Capture the cell that displays the provided text and extract its [X, Y] central coordinate. 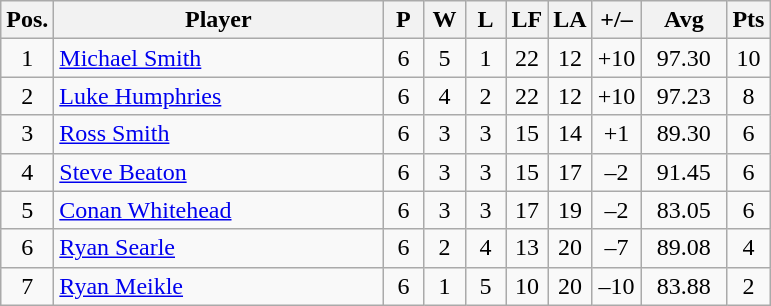
14 [570, 134]
83.05 [684, 210]
Luke Humphries [218, 96]
Pts [748, 20]
97.23 [684, 96]
Player [218, 20]
Conan Whitehead [218, 210]
W [444, 20]
LF [527, 20]
+1 [616, 134]
89.08 [684, 248]
L [486, 20]
19 [570, 210]
13 [527, 248]
Ross Smith [218, 134]
Michael Smith [218, 58]
Ryan Searle [218, 248]
91.45 [684, 172]
–10 [616, 286]
LA [570, 20]
–7 [616, 248]
Pos. [28, 20]
P [404, 20]
Ryan Meikle [218, 286]
97.30 [684, 58]
8 [748, 96]
7 [28, 286]
Steve Beaton [218, 172]
Avg [684, 20]
83.88 [684, 286]
+/– [616, 20]
89.30 [684, 134]
